Identify which cell holds the provided text, then report its (X, Y) central coordinate. 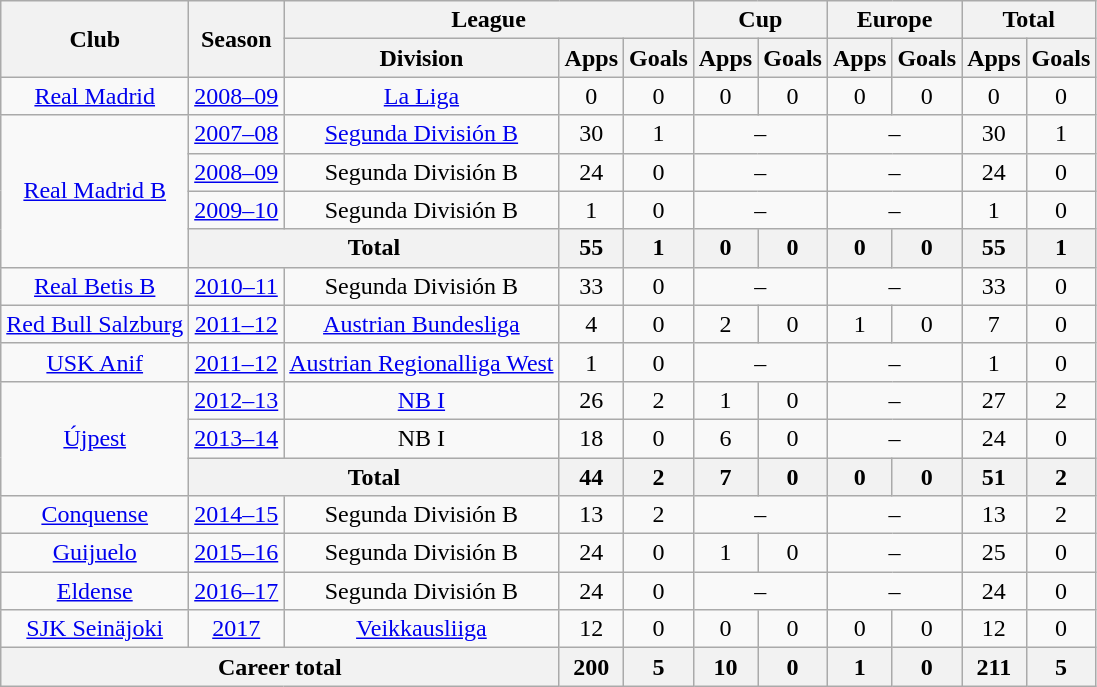
4 (591, 324)
2013–14 (236, 438)
25 (994, 553)
2010–11 (236, 286)
2009–10 (236, 210)
Veikkausliiga (422, 629)
Újpest (95, 438)
Austrian Bundesliga (422, 324)
2012–13 (236, 400)
Real Madrid B (95, 191)
211 (994, 667)
SJK Seinäjoki (95, 629)
2015–16 (236, 553)
10 (725, 667)
44 (591, 477)
La Liga (422, 96)
51 (994, 477)
2016–17 (236, 591)
26 (591, 400)
Real Madrid (95, 96)
Cup (760, 20)
6 (725, 438)
2017 (236, 629)
Career total (280, 667)
Red Bull Salzburg (95, 324)
2007–08 (236, 134)
Guijuelo (95, 553)
2014–15 (236, 515)
USK Anif (95, 362)
Club (95, 39)
27 (994, 400)
Eldense (95, 591)
League (489, 20)
Conquense (95, 515)
18 (591, 438)
Austrian Regionalliga West (422, 362)
200 (591, 667)
Season (236, 39)
Real Betis B (95, 286)
Division (422, 58)
Europe (894, 20)
